Scan for the cell matching the given text and deliver its [x, y] coordinate at center. 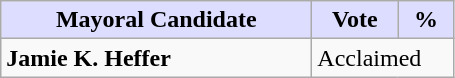
% [426, 20]
Jamie K. Heffer [156, 58]
Mayoral Candidate [156, 20]
Acclaimed [383, 58]
Vote [355, 20]
